Capture the cell that displays the provided text and extract its [x, y] central coordinate. 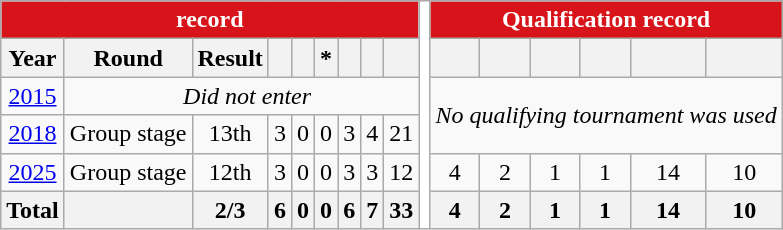
12th [230, 172]
13th [230, 134]
Result [230, 58]
No qualifying tournament was used [606, 115]
2018 [33, 134]
7 [372, 210]
Year [33, 58]
2/3 [230, 210]
33 [402, 210]
Did not enter [247, 96]
2025 [33, 172]
Total [33, 210]
Round [128, 58]
Qualification record [606, 20]
12 [402, 172]
* [326, 58]
2015 [33, 96]
21 [402, 134]
record [210, 20]
